Search for the cell housing the specified text and yield its (X, Y) center coordinate. 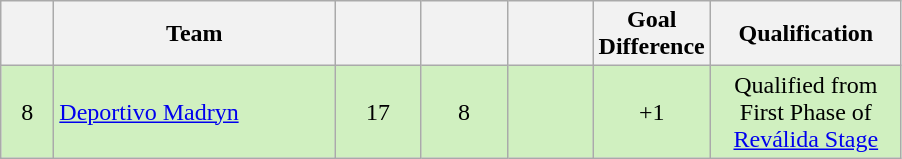
17 (378, 112)
Qualified from First Phase of Reválida Stage (806, 112)
Goal Difference (652, 34)
Deportivo Madryn (194, 112)
Team (194, 34)
Qualification (806, 34)
+1 (652, 112)
